Pinpoint the cell where the given text exists, returning its (X, Y) midpoint coordinate. 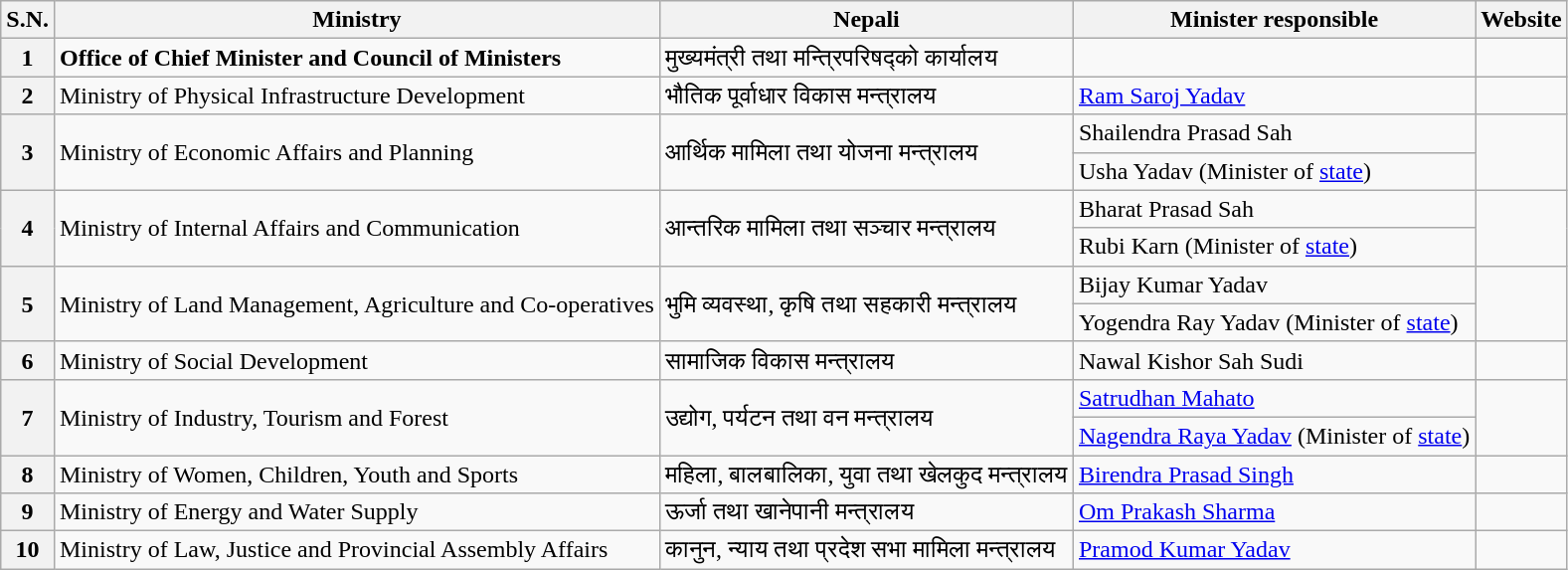
4 (28, 228)
Satrudhan Mahato (1274, 398)
Usha Yadav (Minister of state) (1274, 171)
Shailendra Prasad Sah (1274, 133)
उद्योग, पर्यटन तथा वन मन्त्रालय (866, 417)
1 (28, 58)
महिला, बालबालिका, युवा तथा खेलकुद मन्त्रालय (866, 475)
Bharat Prasad Sah (1274, 209)
Ministry of Social Development (356, 360)
Office of Chief Minister and Council of Ministers (356, 58)
Ministry of Law, Justice and Provincial Assembly Affairs (356, 550)
S.N. (28, 20)
कानुन, न्याय तथा प्रदेश सभा मामिला मन्त्रालय (866, 550)
8 (28, 475)
Rubi Karn (Minister of state) (1274, 247)
Ministry (356, 20)
9 (28, 512)
Ministry of Land Management, Agriculture and Co-operatives (356, 303)
भौतिक पूर्वाधार विकास मन्त्रालय (866, 95)
Birendra Prasad Singh (1274, 475)
सामाजिक विकास मन्त्रालय (866, 360)
Ministry of Industry, Tourism and Forest (356, 417)
2 (28, 95)
10 (28, 550)
Website (1521, 20)
Ministry of Economic Affairs and Planning (356, 152)
आन्तरिक मामिला तथा सञ्चार मन्त्रालय (866, 228)
Ram Saroj Yadav (1274, 95)
Nagendra Raya Yadav (Minister of state) (1274, 436)
आर्थिक मामिला तथा योजना मन्त्रालय (866, 152)
Pramod Kumar Yadav (1274, 550)
Nepali (866, 20)
Ministry of Physical Infrastructure Development (356, 95)
Ministry of Internal Affairs and Communication (356, 228)
3 (28, 152)
Ministry of Energy and Water Supply (356, 512)
Nawal Kishor Sah Sudi (1274, 360)
Ministry of Women, Children, Youth and Sports (356, 475)
ऊर्जा तथा खानेपानी मन्त्रालय (866, 512)
5 (28, 303)
Yogendra Ray Yadav (Minister of state) (1274, 322)
Minister responsible (1274, 20)
Om Prakash Sharma (1274, 512)
भुमि व्यवस्था, कृषि तथा सहकारी मन्त्रालय (866, 303)
Bijay Kumar Yadav (1274, 285)
7 (28, 417)
6 (28, 360)
मुख्यमंत्री तथा मन्त्रिपरिषद्को कार्यालय (866, 58)
